Return (X, Y) of the center of cell containing provided text 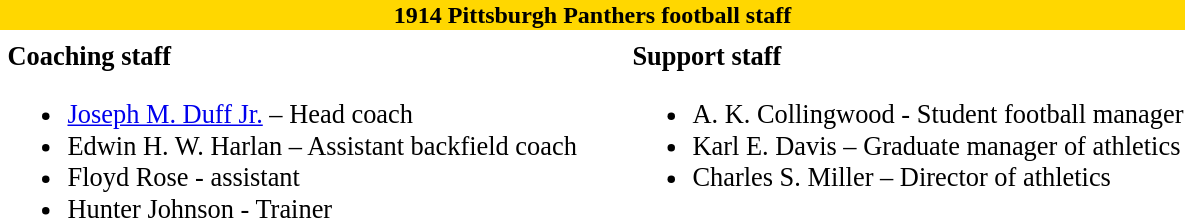
1914 Pittsburgh Panthers football staff (592, 15)
